Capture the cell that displays the provided text and extract its [X, Y] central coordinate. 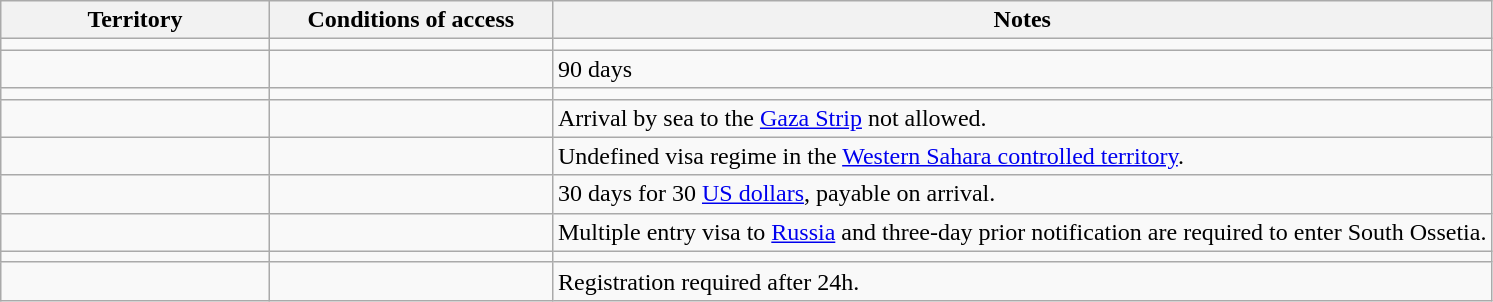
Notes [1022, 20]
Territory [135, 20]
30 days for 30 US dollars, payable on arrival. [1022, 194]
Multiple entry visa to Russia and three-day prior notification are required to enter South Ossetia. [1022, 232]
Arrival by sea to the Gaza Strip not allowed. [1022, 118]
90 days [1022, 69]
Registration required after 24h. [1022, 281]
Undefined visa regime in the Western Sahara controlled territory. [1022, 156]
Conditions of access [410, 20]
